Pinpoint the cell where the given text exists, returning its (x, y) midpoint coordinate. 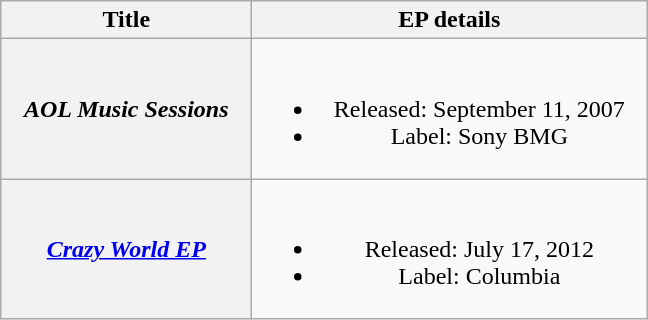
Crazy World EP (126, 249)
AOL Music Sessions (126, 109)
Released: July 17, 2012Label: Columbia (450, 249)
Title (126, 20)
Released: September 11, 2007Label: Sony BMG (450, 109)
EP details (450, 20)
